Provide the (X, Y) coordinate of the cell's center where the given text is located.  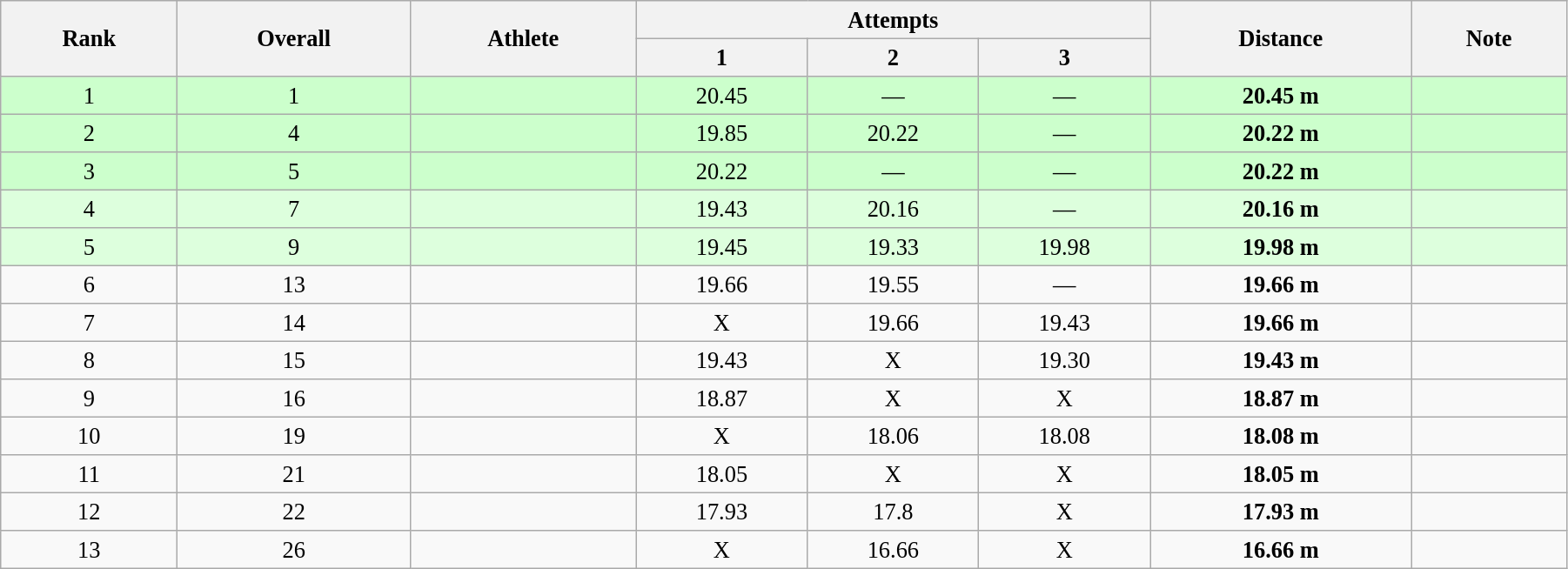
18.87 m (1281, 398)
Rank (89, 38)
19.98 (1065, 247)
20.16 (893, 209)
17.93 m (1281, 512)
Attempts (893, 19)
16.66 m (1281, 550)
Note (1490, 38)
17.93 (722, 512)
Distance (1281, 38)
16.66 (893, 550)
19.30 (1065, 360)
16 (294, 398)
15 (294, 360)
11 (89, 474)
19.45 (722, 247)
19 (294, 436)
19.43 m (1281, 360)
10 (89, 436)
18.87 (722, 398)
22 (294, 512)
18.08 (1065, 436)
19.33 (893, 247)
Overall (294, 38)
26 (294, 550)
6 (89, 284)
21 (294, 474)
20.45 (722, 95)
12 (89, 512)
14 (294, 323)
18.05 (722, 474)
20.45 m (1281, 95)
Athlete (522, 38)
19.85 (722, 133)
19.55 (893, 284)
18.08 m (1281, 436)
19.98 m (1281, 247)
17.8 (893, 512)
18.06 (893, 436)
18.05 m (1281, 474)
20.16 m (1281, 209)
8 (89, 360)
